Identify which cell holds the provided text, then report its (X, Y) central coordinate. 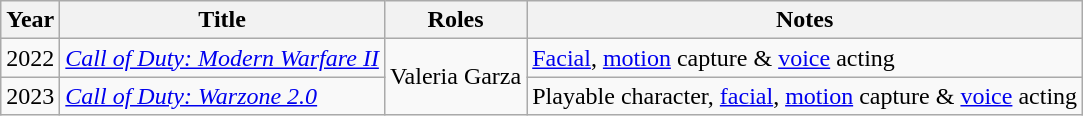
Call of Duty: Warzone 2.0 (222, 96)
Notes (805, 20)
Playable character, facial, motion capture & voice acting (805, 96)
Call of Duty: Modern Warfare II (222, 58)
2022 (30, 58)
Valeria Garza (455, 77)
Year (30, 20)
2023 (30, 96)
Roles (455, 20)
Title (222, 20)
Facial, motion capture & voice acting (805, 58)
